Capture the cell that displays the provided text and extract its (X, Y) central coordinate. 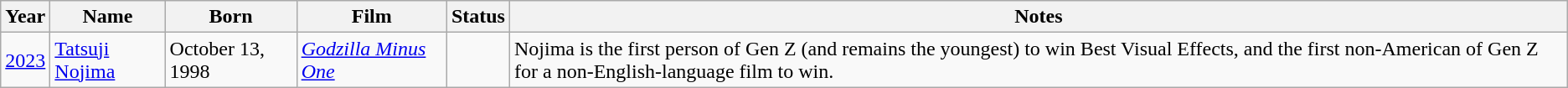
Year (25, 17)
Godzilla Minus One (372, 60)
October 13, 1998 (231, 60)
Status (477, 17)
Film (372, 17)
Notes (1039, 17)
2023 (25, 60)
Tatsuji Nojima (107, 60)
Name (107, 17)
Born (231, 17)
